Search for the cell housing the specified text and yield its (x, y) center coordinate. 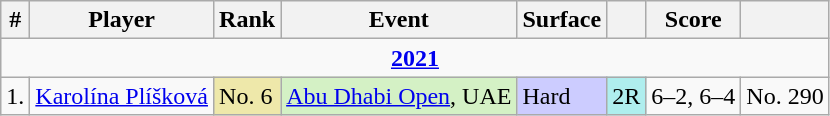
Karolína Plíšková (122, 96)
No. 6 (248, 96)
No. 290 (785, 96)
Player (122, 20)
Score (694, 20)
Abu Dhabi Open, UAE (399, 96)
Surface (562, 20)
Event (399, 20)
2021 (415, 58)
6–2, 6–4 (694, 96)
Rank (248, 20)
# (16, 20)
2R (626, 96)
Hard (562, 96)
1. (16, 96)
